Provide the [X, Y] coordinate of the cell's center where the given text is located.  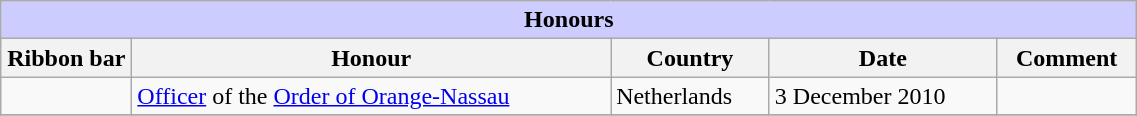
3 December 2010 [882, 96]
Ribbon bar [66, 58]
Country [690, 58]
Comment [1066, 58]
Honours [569, 20]
Honour [372, 58]
Netherlands [690, 96]
Officer of the Order of Orange-Nassau [372, 96]
Date [882, 58]
